Provide the (X, Y) coordinate of the cell's center where the given text is located.  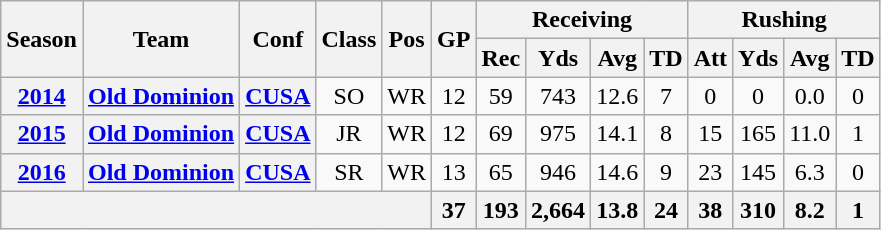
2016 (42, 172)
38 (710, 210)
145 (758, 172)
8.2 (810, 210)
165 (758, 134)
193 (501, 210)
SR (349, 172)
0.0 (810, 96)
Season (42, 39)
2014 (42, 96)
Receiving (582, 20)
Rushing (784, 20)
11.0 (810, 134)
14.1 (618, 134)
GP (453, 39)
SO (349, 96)
12.6 (618, 96)
14.6 (618, 172)
37 (453, 210)
7 (666, 96)
13 (453, 172)
Pos (407, 39)
2015 (42, 134)
310 (758, 210)
23 (710, 172)
65 (501, 172)
15 (710, 134)
946 (558, 172)
975 (558, 134)
Team (160, 39)
59 (501, 96)
743 (558, 96)
Class (349, 39)
Conf (278, 39)
8 (666, 134)
13.8 (618, 210)
JR (349, 134)
6.3 (810, 172)
Rec (501, 58)
9 (666, 172)
Att (710, 58)
24 (666, 210)
69 (501, 134)
2,664 (558, 210)
